Extract the [X, Y] coordinate from the center of the cell holding the provided text.  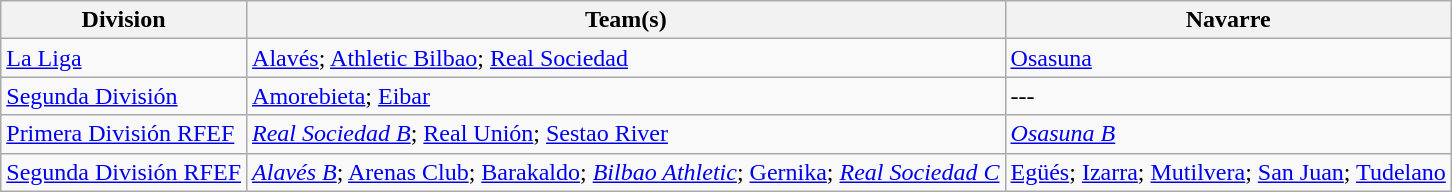
Amorebieta; Eibar [626, 96]
Osasuna B [1228, 134]
Alavés; Athletic Bilbao; Real Sociedad [626, 58]
Navarre [1228, 20]
--- [1228, 96]
Segunda División RFEF [124, 172]
Osasuna [1228, 58]
Real Sociedad B; Real Unión; Sestao River [626, 134]
Alavés B; Arenas Club; Barakaldo; Bilbao Athletic; Gernika; Real Sociedad C [626, 172]
Team(s) [626, 20]
Egüés; Izarra; Mutilvera; San Juan; Tudelano [1228, 172]
Segunda División [124, 96]
La Liga [124, 58]
Division [124, 20]
Primera División RFEF [124, 134]
